Identify which cell holds the provided text, then report its (X, Y) central coordinate. 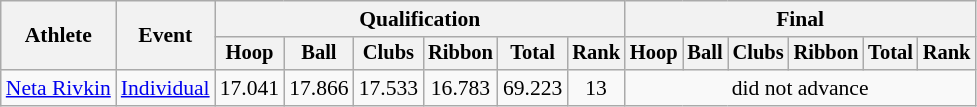
16.783 (460, 88)
Qualification (420, 19)
did not advance (800, 88)
Neta Rivkin (58, 88)
13 (596, 88)
Event (166, 36)
17.866 (318, 88)
17.041 (250, 88)
Individual (166, 88)
69.223 (532, 88)
Athlete (58, 36)
17.533 (388, 88)
Final (800, 19)
